Scan for the cell matching the given text and deliver its [x, y] coordinate at center. 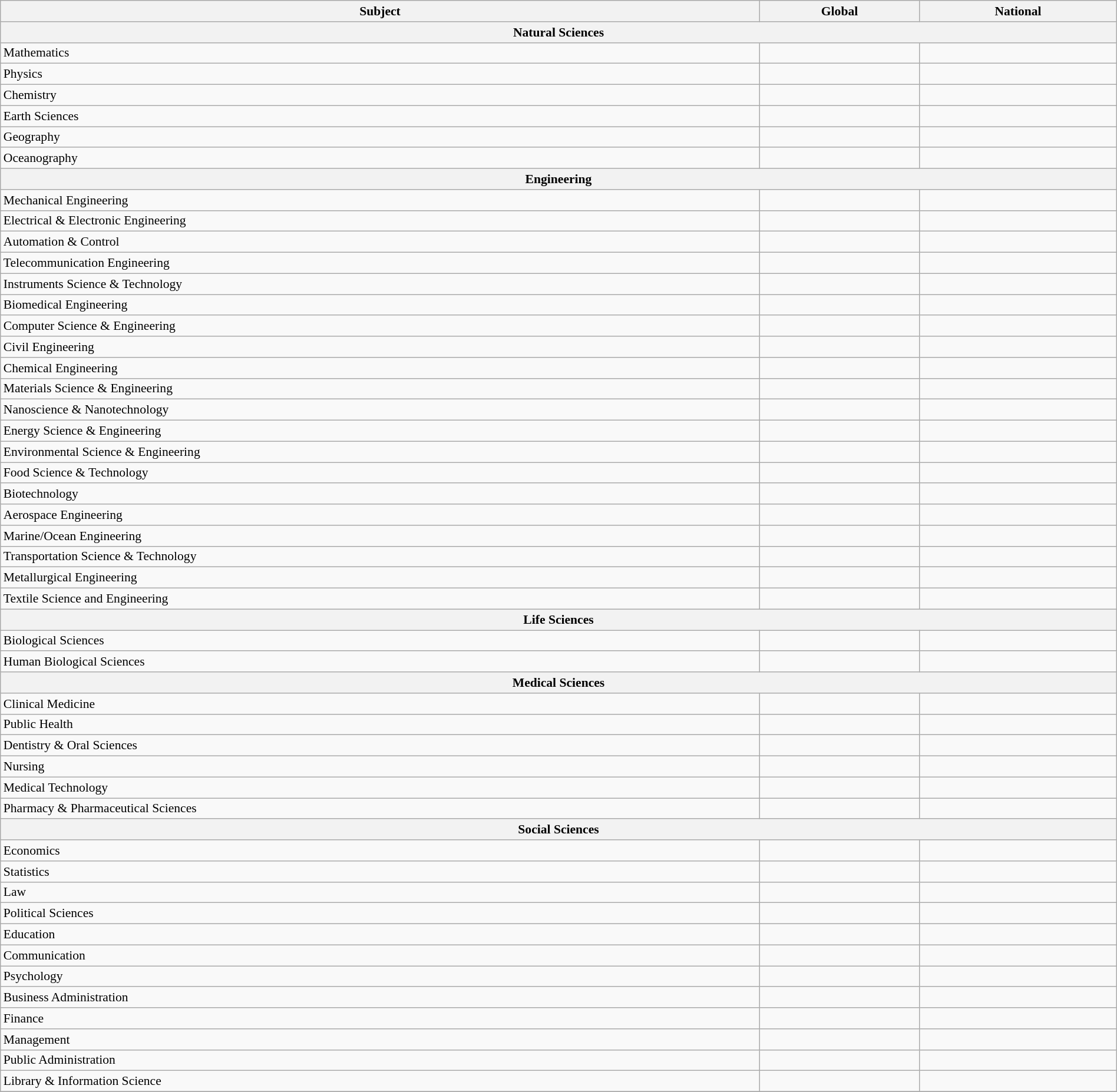
Metallurgical Engineering [380, 578]
Public Administration [380, 1060]
Physics [380, 74]
Pharmacy & Pharmaceutical Sciences [380, 809]
Economics [380, 851]
Transportation Science & Technology [380, 557]
Mechanical Engineering [380, 200]
Finance [380, 1018]
Telecommunication Engineering [380, 263]
Social Sciences [558, 830]
Aerospace Engineering [380, 515]
Earth Sciences [380, 116]
Textile Science and Engineering [380, 599]
Management [380, 1040]
Law [380, 892]
Global [840, 11]
Oceanography [380, 158]
Computer Science & Engineering [380, 326]
Education [380, 935]
Biotechnology [380, 494]
Mathematics [380, 53]
Natural Sciences [558, 32]
Electrical & Electronic Engineering [380, 221]
Geography [380, 137]
Environmental Science & Engineering [380, 452]
Marine/Ocean Engineering [380, 536]
Medical Sciences [558, 683]
Subject [380, 11]
Biomedical Engineering [380, 305]
Dentistry & Oral Sciences [380, 746]
Chemical Engineering [380, 368]
Engineering [558, 179]
Human Biological Sciences [380, 662]
Materials Science & Engineering [380, 389]
Clinical Medicine [380, 704]
Nursing [380, 767]
Political Sciences [380, 914]
Nanoscience & Nanotechnology [380, 410]
Civil Engineering [380, 347]
Public Health [380, 724]
Instruments Science & Technology [380, 284]
National [1018, 11]
Business Administration [380, 998]
Library & Information Science [380, 1081]
Food Science & Technology [380, 473]
Life Sciences [558, 620]
Chemistry [380, 95]
Energy Science & Engineering [380, 431]
Psychology [380, 977]
Medical Technology [380, 787]
Statistics [380, 872]
Communication [380, 955]
Biological Sciences [380, 641]
Automation & Control [380, 242]
